Return (x, y) of the center of cell containing provided text 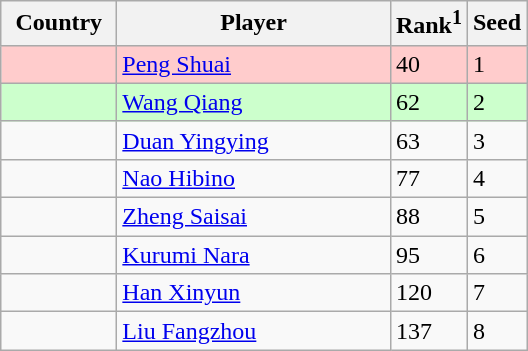
Player (254, 24)
95 (428, 255)
Nao Hibino (254, 178)
Liu Fangzhou (254, 331)
63 (428, 140)
Seed (496, 24)
2 (496, 102)
Peng Shuai (254, 64)
Duan Yingying (254, 140)
137 (428, 331)
3 (496, 140)
Country (59, 24)
40 (428, 64)
Rank1 (428, 24)
7 (496, 293)
77 (428, 178)
6 (496, 255)
120 (428, 293)
Wang Qiang (254, 102)
Zheng Saisai (254, 217)
62 (428, 102)
1 (496, 64)
4 (496, 178)
88 (428, 217)
Kurumi Nara (254, 255)
5 (496, 217)
8 (496, 331)
Han Xinyun (254, 293)
